Find where the given text appears and provide that cell's center as [X, Y] coordinate. 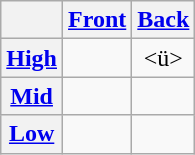
Mid [32, 96]
Front [98, 20]
Low [32, 134]
High [32, 58]
Back [164, 20]
<ü> [164, 58]
